Search for the cell housing the specified text and yield its [X, Y] center coordinate. 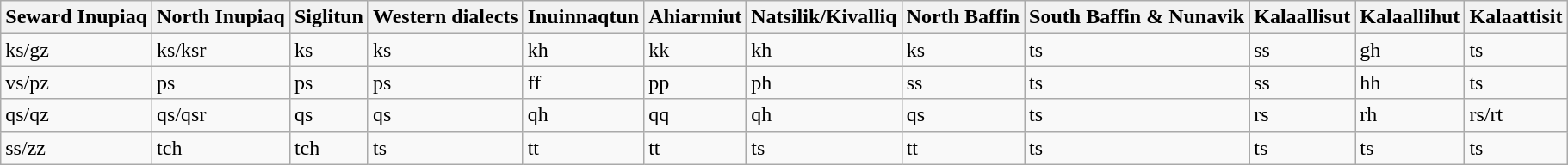
Ahiarmiut [696, 17]
North Inupiaq [221, 17]
gh [1410, 50]
Seward Inupiaq [77, 17]
ff [584, 82]
South Baffin & Nunavik [1137, 17]
kk [696, 50]
Siglitun [329, 17]
vs/pz [77, 82]
Kalaallisut [1302, 17]
ss/zz [77, 148]
rs/rt [1515, 115]
qs/qsr [221, 115]
qs/qz [77, 115]
Natsilik/Kivalliq [824, 17]
rh [1410, 115]
ph [824, 82]
Western dialects [445, 17]
Kalaattisit [1515, 17]
North Baffin [963, 17]
ks/ksr [221, 50]
pp [696, 82]
Kalaallihut [1410, 17]
hh [1410, 82]
Inuinnaqtun [584, 17]
qq [696, 115]
rs [1302, 115]
ks/gz [77, 50]
